Pinpoint the cell where the given text exists, returning its (x, y) midpoint coordinate. 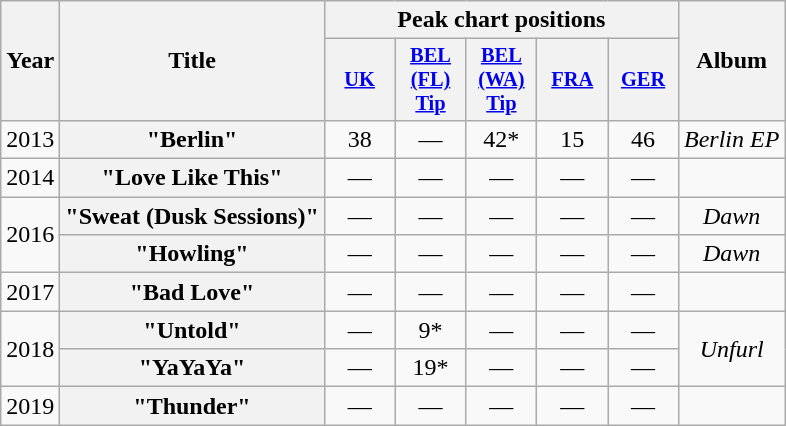
Year (30, 61)
"Untold" (192, 330)
42* (502, 139)
Title (192, 61)
"Howling" (192, 254)
"YaYaYa" (192, 368)
2013 (30, 139)
2019 (30, 406)
46 (644, 139)
Peak chart positions (501, 20)
38 (360, 139)
Album (731, 61)
"Bad Love" (192, 292)
2014 (30, 178)
FRA (572, 80)
"Love Like This" (192, 178)
UK (360, 80)
BEL(WA)Tip (502, 80)
2017 (30, 292)
Unfurl (731, 349)
2018 (30, 349)
"Thunder" (192, 406)
"Sweat (Dusk Sessions)" (192, 216)
BEL(FL)Tip (430, 80)
9* (430, 330)
Berlin EP (731, 139)
15 (572, 139)
GER (644, 80)
"Berlin" (192, 139)
2016 (30, 235)
19* (430, 368)
